Identify which cell holds the provided text, then report its (X, Y) central coordinate. 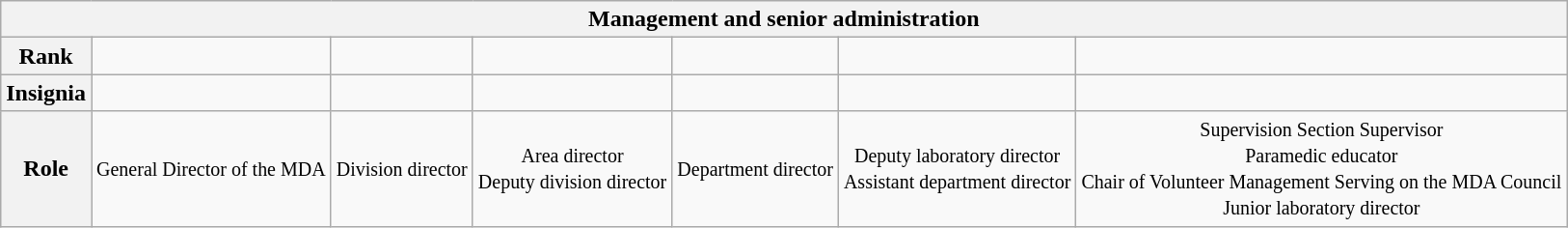
Role (46, 168)
General Director of the MDA (212, 168)
Rank (46, 56)
Deputy laboratory directorAssistant department director (957, 168)
Insignia (46, 93)
Management and senior administration (784, 19)
Area directorDeputy division director (573, 168)
Department director (756, 168)
Division director (401, 168)
Supervision Section SupervisorParamedic educatorChair of Volunteer Management Serving on the MDA CouncilJunior laboratory director (1321, 168)
